Search for the cell housing the specified text and yield its (X, Y) center coordinate. 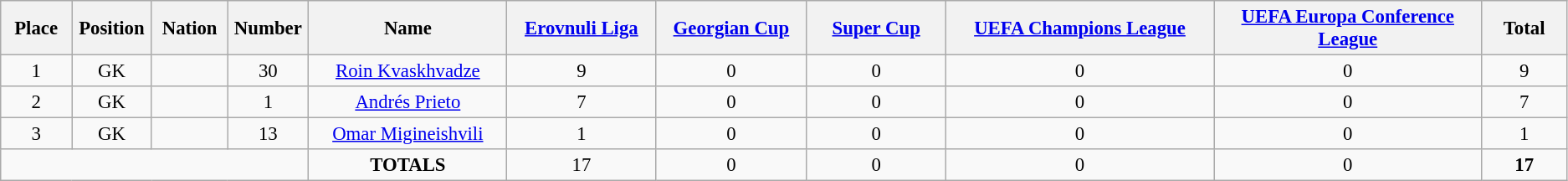
Roin Kvaskhvadze (408, 71)
Name (408, 28)
Erovnuli Liga (582, 28)
Super Cup (876, 28)
Andrés Prieto (408, 102)
2 (37, 102)
13 (268, 134)
Position (112, 28)
Omar Migineishvili (408, 134)
Georgian Cup (731, 28)
UEFA Europa Conference League (1348, 28)
Place (37, 28)
30 (268, 71)
3 (37, 134)
Nation (189, 28)
UEFA Champions League (1079, 28)
Total (1524, 28)
Number (268, 28)
TOTALS (408, 165)
